Pinpoint the cell where the given text exists, returning its [X, Y] midpoint coordinate. 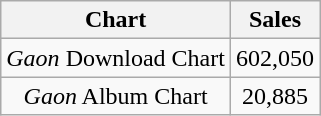
Chart [116, 20]
602,050 [274, 58]
20,885 [274, 96]
Sales [274, 20]
Gaon Album Chart [116, 96]
Gaon Download Chart [116, 58]
